Return the [X, Y] coordinate for the center point of the cell that contains the specified text.  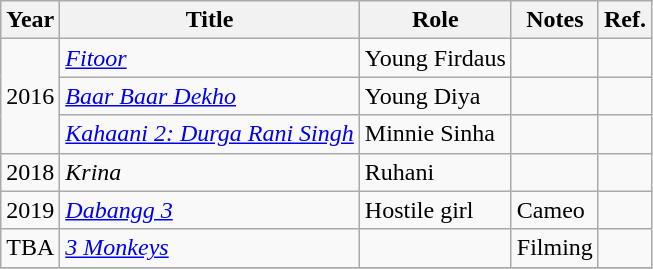
TBA [30, 248]
Young Diya [435, 96]
2018 [30, 172]
Young Firdaus [435, 58]
Kahaani 2: Durga Rani Singh [210, 134]
Title [210, 20]
Notes [554, 20]
Krina [210, 172]
Cameo [554, 210]
2019 [30, 210]
Fitoor [210, 58]
Baar Baar Dekho [210, 96]
Dabangg 3 [210, 210]
2016 [30, 96]
Role [435, 20]
Hostile girl [435, 210]
Year [30, 20]
Minnie Sinha [435, 134]
Ref. [624, 20]
Ruhani [435, 172]
Filming [554, 248]
3 Monkeys [210, 248]
